Pinpoint the cell where the given text exists, returning its (x, y) midpoint coordinate. 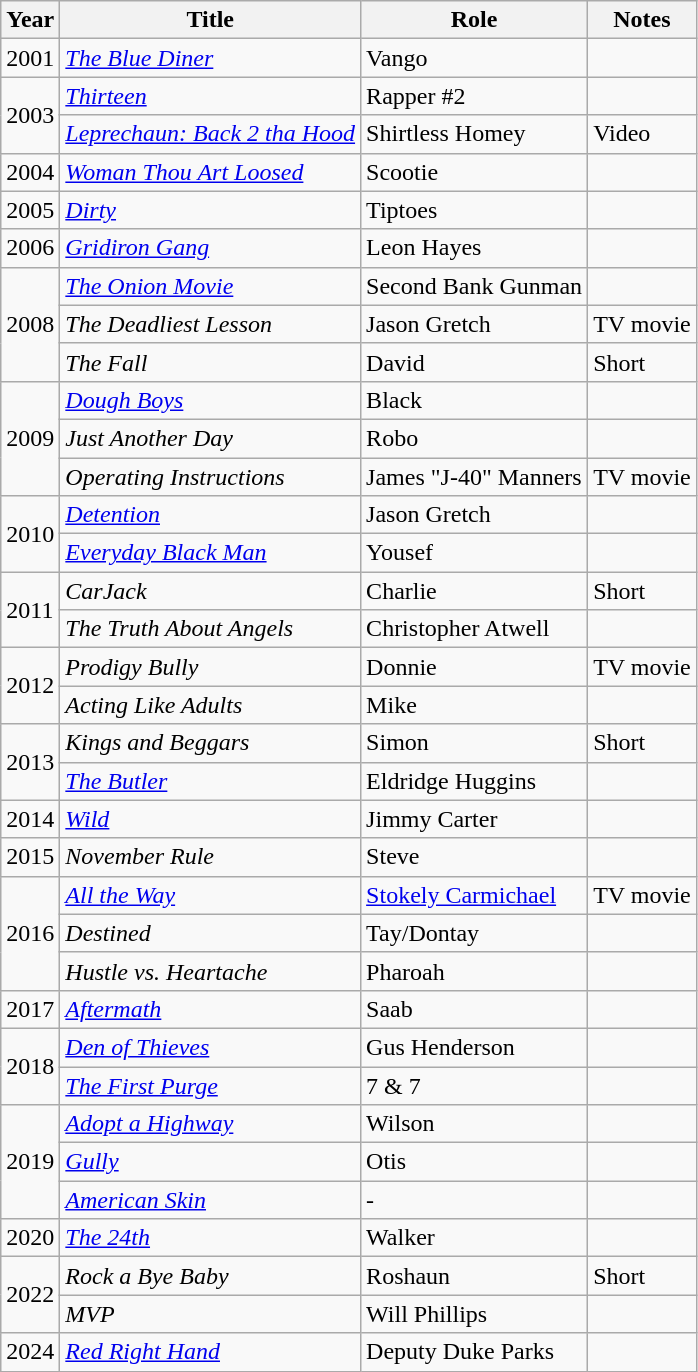
2014 (30, 819)
Second Bank Gunman (474, 286)
Eldridge Huggins (474, 781)
The Fall (210, 362)
Shirtless Homey (474, 134)
Operating Instructions (210, 477)
2008 (30, 324)
Leprechaun: Back 2 tha Hood (210, 134)
Roshaun (474, 1276)
The First Purge (210, 1085)
Pharoah (474, 971)
Acting Like Adults (210, 705)
November Rule (210, 857)
2009 (30, 438)
2024 (30, 1352)
Den of Thieves (210, 1047)
2005 (30, 210)
The Deadliest Lesson (210, 324)
Just Another Day (210, 438)
Christopher Atwell (474, 629)
Donnie (474, 667)
Kings and Beggars (210, 743)
Red Right Hand (210, 1352)
The Truth About Angels (210, 629)
Tay/Dontay (474, 933)
Walker (474, 1238)
2013 (30, 762)
Hustle vs. Heartache (210, 971)
Mike (474, 705)
Charlie (474, 591)
Detention (210, 515)
Yousef (474, 553)
Rapper #2 (474, 96)
2004 (30, 172)
2016 (30, 933)
David (474, 362)
Dirty (210, 210)
Vango (474, 58)
Adopt a Highway (210, 1124)
2003 (30, 115)
2017 (30, 1009)
Deputy Duke Parks (474, 1352)
Role (474, 20)
Otis (474, 1162)
2006 (30, 248)
- (474, 1200)
Saab (474, 1009)
Will Phillips (474, 1314)
Prodigy Bully (210, 667)
Stokely Carmichael (474, 895)
2019 (30, 1162)
CarJack (210, 591)
Aftermath (210, 1009)
Black (474, 400)
Gus Henderson (474, 1047)
7 & 7 (474, 1085)
All the Way (210, 895)
2018 (30, 1066)
Destined (210, 933)
Dough Boys (210, 400)
Gridiron Gang (210, 248)
The 24th (210, 1238)
American Skin (210, 1200)
Robo (474, 438)
The Onion Movie (210, 286)
The Butler (210, 781)
Leon Hayes (474, 248)
Title (210, 20)
Gully (210, 1162)
Simon (474, 743)
Thirteen (210, 96)
2010 (30, 534)
Rock a Bye Baby (210, 1276)
Steve (474, 857)
Woman Thou Art Loosed (210, 172)
Year (30, 20)
Wilson (474, 1124)
James "J-40" Manners (474, 477)
2011 (30, 610)
2001 (30, 58)
MVP (210, 1314)
Tiptoes (474, 210)
Scootie (474, 172)
Jimmy Carter (474, 819)
The Blue Diner (210, 58)
Video (642, 134)
Notes (642, 20)
2012 (30, 686)
2022 (30, 1295)
2015 (30, 857)
2020 (30, 1238)
Everyday Black Man (210, 553)
Wild (210, 819)
